Find where the given text appears and provide that cell's center as (x, y) coordinate. 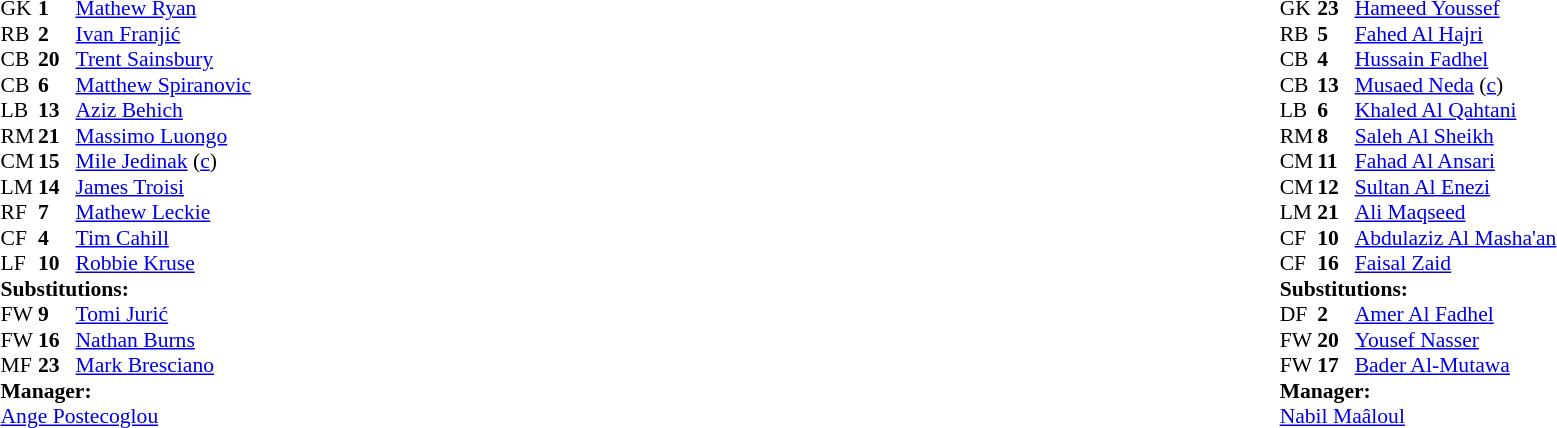
14 (57, 187)
Amer Al Fadhel (1456, 315)
Bader Al-Mutawa (1456, 365)
Musaed Neda (c) (1456, 85)
LF (19, 263)
15 (57, 161)
Matthew Spiranovic (164, 85)
Yousef Nasser (1456, 340)
Faisal Zaid (1456, 263)
Mathew Leckie (164, 213)
Aziz Behich (164, 111)
Robbie Kruse (164, 263)
Mark Bresciano (164, 365)
Tim Cahill (164, 238)
8 (1336, 136)
7 (57, 213)
Sultan Al Enezi (1456, 187)
Tomi Jurić (164, 315)
Ivan Franjić (164, 34)
23 (57, 365)
17 (1336, 365)
9 (57, 315)
DF (1299, 315)
Abdulaziz Al Masha'an (1456, 238)
Ali Maqseed (1456, 213)
James Troisi (164, 187)
MF (19, 365)
Hussain Fadhel (1456, 59)
12 (1336, 187)
5 (1336, 34)
Saleh Al Sheikh (1456, 136)
Trent Sainsbury (164, 59)
Fahed Al Hajri (1456, 34)
Massimo Luongo (164, 136)
Fahad Al Ansari (1456, 161)
11 (1336, 161)
Mile Jedinak (c) (164, 161)
Khaled Al Qahtani (1456, 111)
RF (19, 213)
Nathan Burns (164, 340)
